Return (X, Y) of the center of cell containing provided text 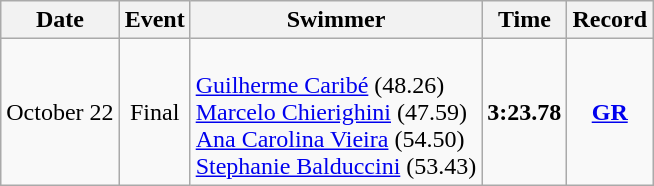
GR (610, 112)
Date (60, 20)
Event (154, 20)
3:23.78 (524, 112)
Guilherme Caribé (48.26)Marcelo Chierighini (47.59)Ana Carolina Vieira (54.50)Stephanie Balduccini (53.43) (336, 112)
Record (610, 20)
October 22 (60, 112)
Time (524, 20)
Final (154, 112)
Swimmer (336, 20)
